From the cell containing the given text, extract its center point as (x, y) coordinate. 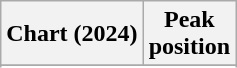
Peakposition (189, 34)
Chart (2024) (72, 34)
